Capture the cell that displays the provided text and extract its [x, y] central coordinate. 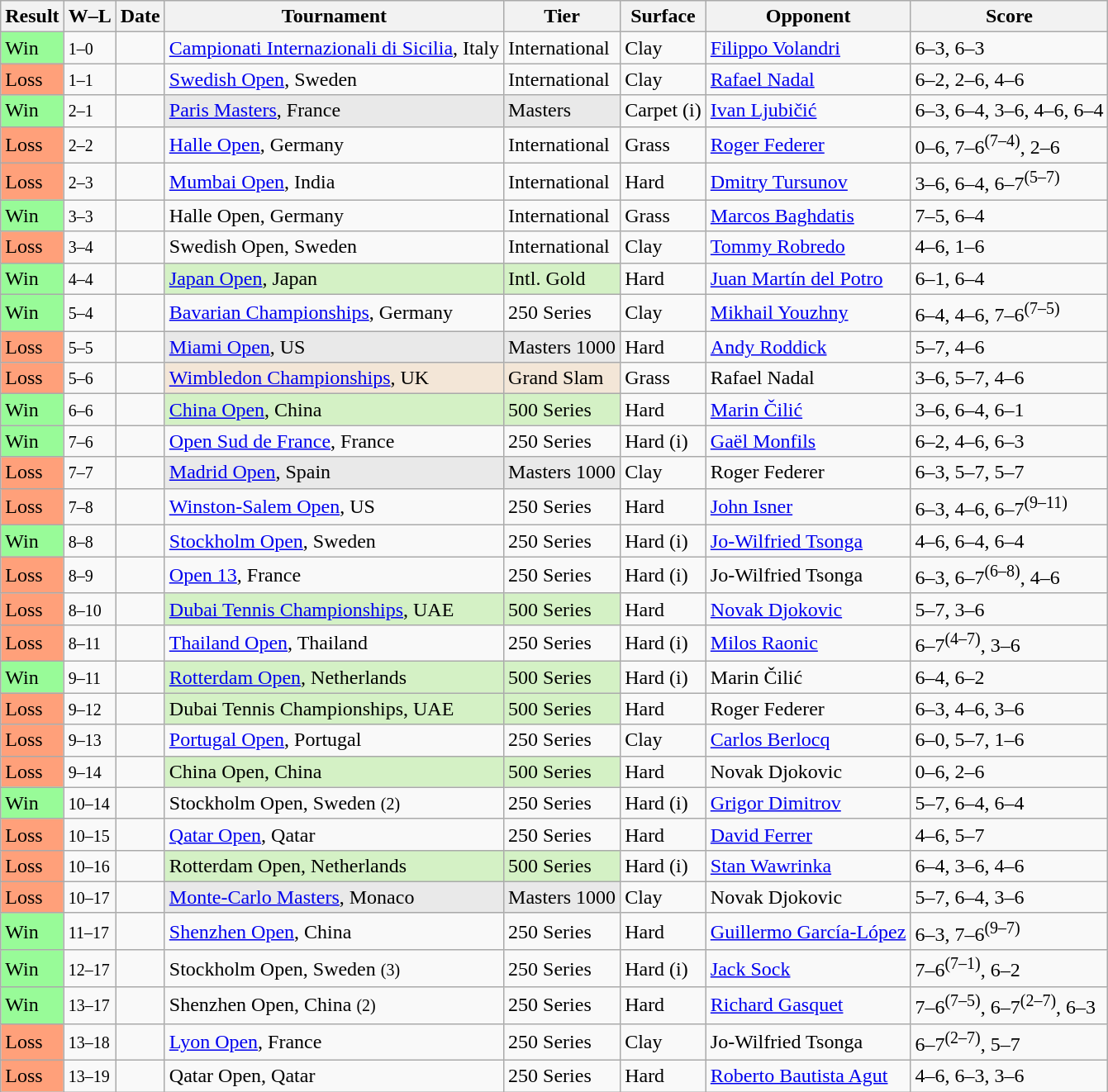
Shenzhen Open, China (2) [334, 1006]
Masters [562, 111]
6–3, 7–6(9–7) [1010, 932]
Result [32, 17]
0–6, 2–6 [1010, 772]
Date [140, 17]
Stockholm Open, Sweden (2) [334, 803]
10–17 [89, 897]
Paris Masters, France [334, 111]
Open Sud de France, France [334, 441]
Bavarian Championships, Germany [334, 312]
Jack Sock [808, 968]
3–3 [89, 216]
Juan Martín del Potro [808, 278]
1–0 [89, 48]
6–4, 6–2 [1010, 677]
7–6(7–5), 6–7(2–7), 6–3 [1010, 1006]
12–17 [89, 968]
Dmitry Tursunov [808, 182]
0–6, 7–6(7–4), 2–6 [1010, 145]
6–0, 5–7, 1–6 [1010, 740]
4–6, 1–6 [1010, 247]
3–6, 6–4, 6–7(5–7) [1010, 182]
6–2, 4–6, 6–3 [1010, 441]
Opponent [808, 17]
10–15 [89, 834]
Marcos Baghdatis [808, 216]
6–3, 5–7, 5–7 [1010, 472]
3–6, 6–4, 6–1 [1010, 410]
Japan Open, Japan [334, 278]
Mikhail Youzhny [808, 312]
3–4 [89, 247]
6–3, 4–6, 6–7(9–11) [1010, 507]
8–9 [89, 575]
13–18 [89, 1042]
Richard Gasquet [808, 1006]
Mumbai Open, India [334, 182]
10–16 [89, 866]
Stockholm Open, Sweden [334, 541]
7–6(7–1), 6–2 [1010, 968]
Monte-Carlo Masters, Monaco [334, 897]
5–7, 6–4, 6–4 [1010, 803]
9–12 [89, 709]
Miami Open, US [334, 347]
Stan Wawrinka [808, 866]
Shenzhen Open, China [334, 932]
6–4, 3–6, 4–6 [1010, 866]
6–3, 6–3 [1010, 48]
2–3 [89, 182]
6–7(2–7), 5–7 [1010, 1042]
Ivan Ljubičić [808, 111]
6–3, 6–7(6–8), 4–6 [1010, 575]
5–5 [89, 347]
Andy Roddick [808, 347]
6–3, 6–4, 3–6, 4–6, 6–4 [1010, 111]
Filippo Volandri [808, 48]
6–3, 4–6, 3–6 [1010, 709]
Campionati Internazionali di Sicilia, Italy [334, 48]
6–1, 6–4 [1010, 278]
Tournament [334, 17]
Stockholm Open, Sweden (3) [334, 968]
13–19 [89, 1076]
9–11 [89, 677]
7–7 [89, 472]
Open 13, France [334, 575]
5–7, 4–6 [1010, 347]
4–6, 5–7 [1010, 834]
Winston-Salem Open, US [334, 507]
6–6 [89, 410]
Carpet (i) [663, 111]
5–6 [89, 378]
6–7(4–7), 3–6 [1010, 643]
4–6, 6–4, 6–4 [1010, 541]
Tommy Robredo [808, 247]
2–2 [89, 145]
11–17 [89, 932]
Carlos Berlocq [808, 740]
W–L [89, 17]
4–4 [89, 278]
8–8 [89, 541]
Grigor Dimitrov [808, 803]
9–13 [89, 740]
7–5, 6–4 [1010, 216]
Tier [562, 17]
5–7, 3–6 [1010, 609]
4–6, 6–3, 3–6 [1010, 1076]
6–4, 4–6, 7–6(7–5) [1010, 312]
6–2, 2–6, 4–6 [1010, 79]
Lyon Open, France [334, 1042]
2–1 [89, 111]
Milos Raonic [808, 643]
9–14 [89, 772]
Portugal Open, Portugal [334, 740]
7–6 [89, 441]
Intl. Gold [562, 278]
John Isner [808, 507]
Madrid Open, Spain [334, 472]
5–4 [89, 312]
Grand Slam [562, 378]
5–7, 6–4, 3–6 [1010, 897]
3–6, 5–7, 4–6 [1010, 378]
David Ferrer [808, 834]
Score [1010, 17]
13–17 [89, 1006]
8–11 [89, 643]
Thailand Open, Thailand [334, 643]
8–10 [89, 609]
Guillermo García-López [808, 932]
Gaël Monfils [808, 441]
10–14 [89, 803]
Wimbledon Championships, UK [334, 378]
Roberto Bautista Agut [808, 1076]
1–1 [89, 79]
Surface [663, 17]
7–8 [89, 507]
